Identify which cell holds the provided text, then report its (x, y) central coordinate. 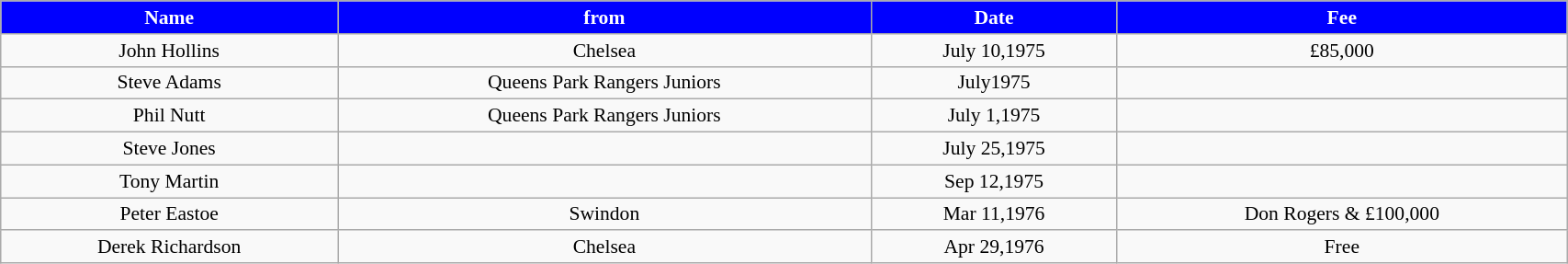
Steve Jones (169, 149)
July 25,1975 (994, 149)
Fee (1342, 17)
£85,000 (1342, 51)
Tony Martin (169, 181)
Don Rogers & £100,000 (1342, 214)
Apr 29,1976 (994, 247)
Name (169, 17)
from (604, 17)
July 1,1975 (994, 116)
July 10,1975 (994, 51)
Swindon (604, 214)
Phil Nutt (169, 116)
Peter Eastoe (169, 214)
Steve Adams (169, 83)
Date (994, 17)
July1975 (994, 83)
Free (1342, 247)
John Hollins (169, 51)
Mar 11,1976 (994, 214)
Sep 12,1975 (994, 181)
Derek Richardson (169, 247)
